Output the [X, Y] coordinate of the center of the cell containing the given text.  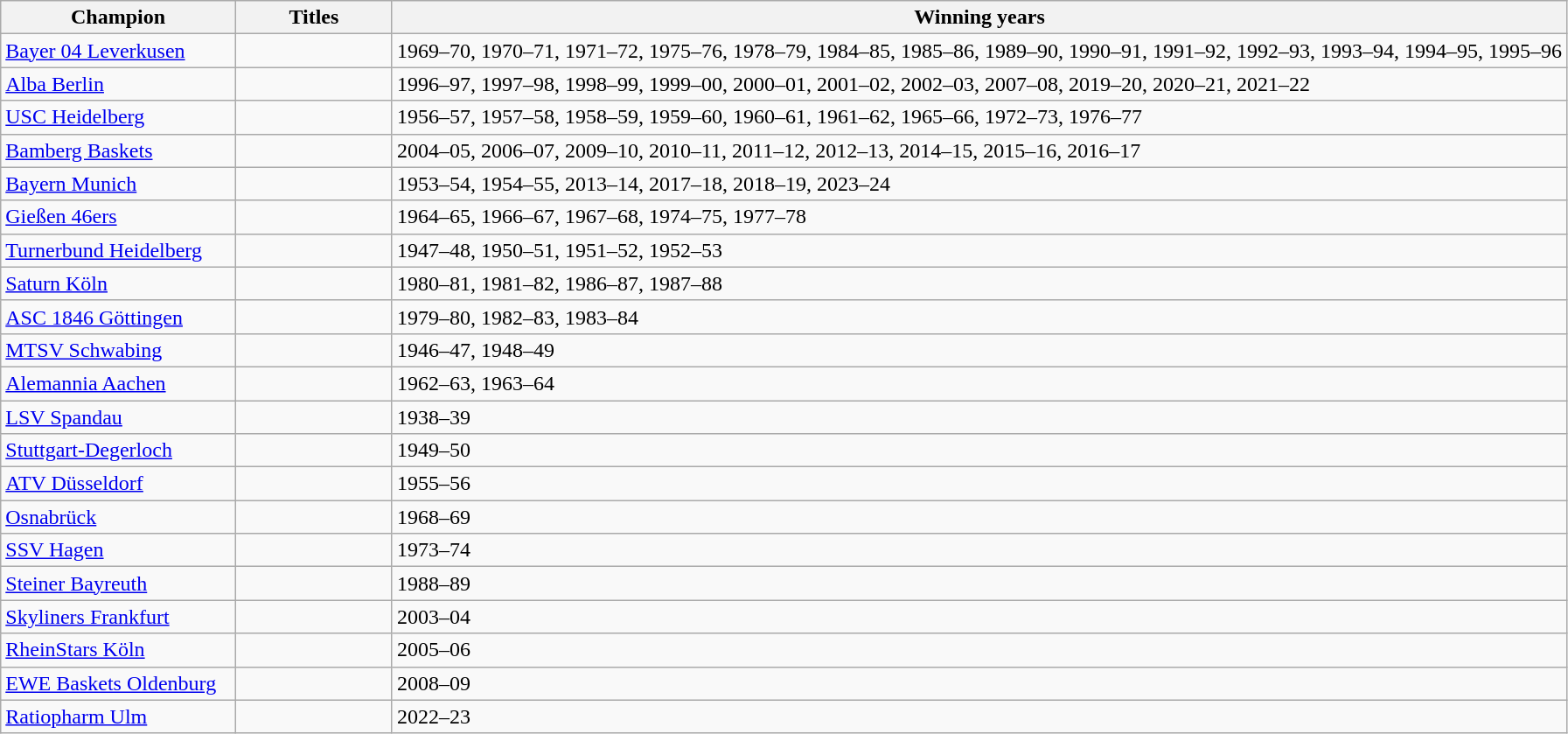
Bayer 04 Leverkusen [119, 51]
ASC 1846 Göttingen [119, 317]
1953–54, 1954–55, 2013–14, 2017–18, 2018–19, 2023–24 [979, 184]
Osnabrück [119, 517]
USC Heidelberg [119, 117]
Steiner Bayreuth [119, 584]
Gießen 46ers [119, 217]
Bamberg Baskets [119, 150]
1955–56 [979, 484]
1964–65, 1966–67, 1967–68, 1974–75, 1977–78 [979, 217]
2005–06 [979, 650]
1996–97, 1997–98, 1998–99, 1999–00, 2000–01, 2001–02, 2002–03, 2007–08, 2019–20, 2020–21, 2021–22 [979, 84]
1988–89 [979, 584]
1946–47, 1948–49 [979, 350]
1968–69 [979, 517]
1973–74 [979, 550]
2004–05, 2006–07, 2009–10, 2010–11, 2011–12, 2012–13, 2014–15, 2015–16, 2016–17 [979, 150]
2022–23 [979, 717]
Skyliners Frankfurt [119, 617]
1980–81, 1981–82, 1986–87, 1987–88 [979, 283]
1962–63, 1963–64 [979, 383]
1947–48, 1950–51, 1951–52, 1952–53 [979, 250]
Turnerbund Heidelberg [119, 250]
EWE Baskets Oldenburg [119, 683]
1979–80, 1982–83, 1983–84 [979, 317]
Bayern Munich [119, 184]
Saturn Köln [119, 283]
ATV Düsseldorf [119, 484]
Titles [313, 17]
1938–39 [979, 417]
Alba Berlin [119, 84]
MTSV Schwabing [119, 350]
SSV Hagen [119, 550]
LSV Spandau [119, 417]
1956–57, 1957–58, 1958–59, 1959–60, 1960–61, 1961–62, 1965–66, 1972–73, 1976–77 [979, 117]
Stuttgart-Degerloch [119, 451]
RheinStars Köln [119, 650]
2003–04 [979, 617]
Champion [119, 17]
Ratiopharm Ulm [119, 717]
Winning years [979, 17]
Alemannia Aachen [119, 383]
2008–09 [979, 683]
1949–50 [979, 451]
1969–70, 1970–71, 1971–72, 1975–76, 1978–79, 1984–85, 1985–86, 1989–90, 1990–91, 1991–92, 1992–93, 1993–94, 1994–95, 1995–96 [979, 51]
